Locate the cell with the specified text and output its [x, y] center coordinate. 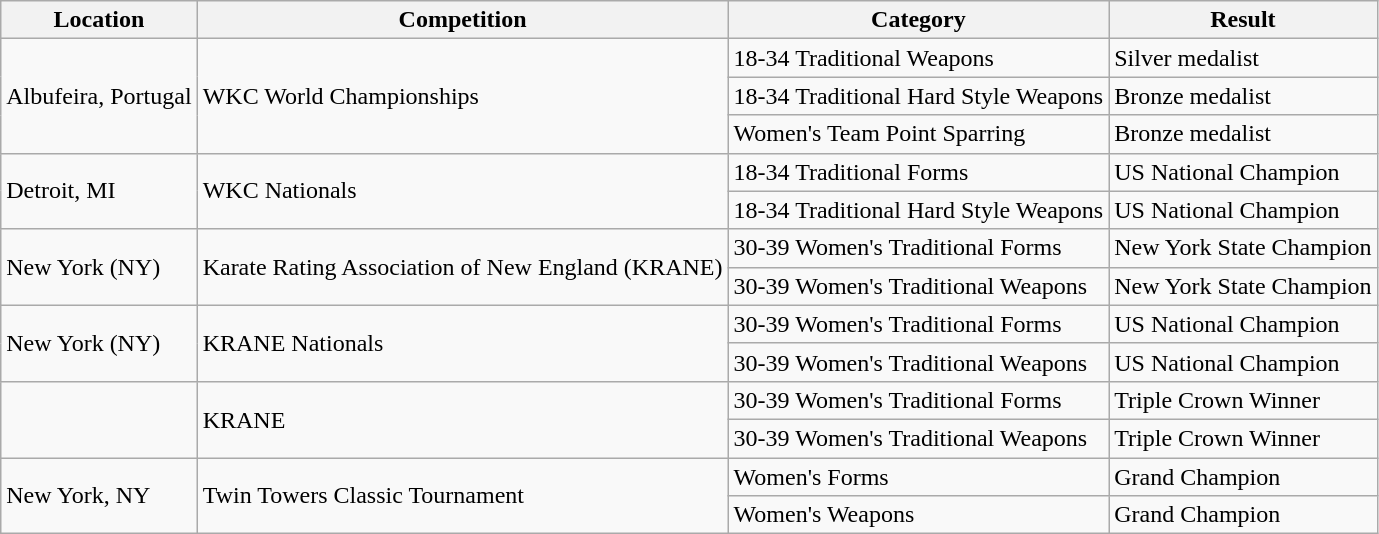
Women's Weapons [918, 515]
18-34 Traditional Weapons [918, 58]
WKC Nationals [462, 191]
KRANE Nationals [462, 343]
New York, NY [99, 496]
Competition [462, 20]
Karate Rating Association of New England (KRANE) [462, 267]
Location [99, 20]
Twin Towers Classic Tournament [462, 496]
Category [918, 20]
Detroit, MI [99, 191]
Albufeira, Portugal [99, 96]
Silver medalist [1243, 58]
18-34 Traditional Forms [918, 172]
Women's Forms [918, 477]
KRANE [462, 419]
Women's Team Point Sparring [918, 134]
WKC World Championships [462, 96]
Result [1243, 20]
